Scan for the cell matching the given text and deliver its (X, Y) coordinate at center. 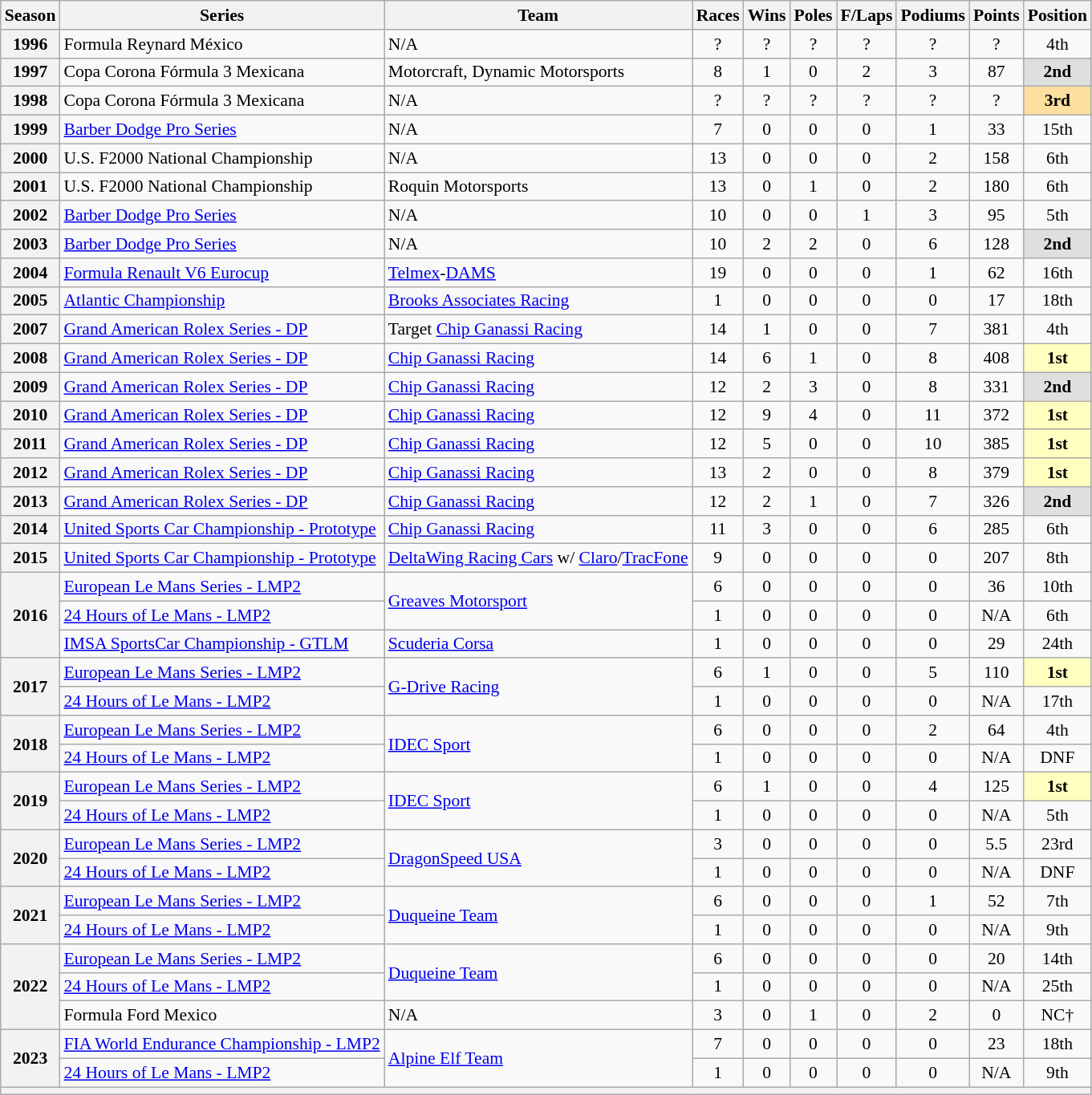
33 (997, 130)
2019 (30, 801)
2015 (30, 558)
125 (997, 787)
Team (538, 15)
15th (1057, 130)
2023 (30, 1059)
2022 (30, 987)
2001 (30, 187)
NC† (1057, 1016)
2010 (30, 416)
36 (997, 587)
2005 (30, 301)
2004 (30, 273)
1996 (30, 44)
23rd (1057, 844)
20 (997, 959)
2013 (30, 501)
Motorcraft, Dynamic Motorsports (538, 72)
52 (997, 902)
8th (1057, 558)
F/Laps (867, 15)
Telmex-DAMS (538, 273)
Series (221, 15)
331 (997, 387)
408 (997, 359)
2012 (30, 472)
379 (997, 472)
17 (997, 301)
Alpine Elf Team (538, 1059)
1999 (30, 130)
64 (997, 730)
2018 (30, 744)
23 (997, 1044)
2021 (30, 916)
Formula Ford Mexico (221, 1016)
Season (30, 15)
Brooks Associates Racing (538, 301)
24th (1057, 644)
IMSA SportsCar Championship - GTLM (221, 644)
2020 (30, 858)
2016 (30, 616)
2017 (30, 687)
372 (997, 416)
Wins (767, 15)
16th (1057, 273)
Scuderia Corsa (538, 644)
128 (997, 244)
2003 (30, 244)
FIA World Endurance Championship - LMP2 (221, 1044)
385 (997, 444)
10th (1057, 587)
285 (997, 529)
Position (1057, 15)
1997 (30, 72)
62 (997, 273)
17th (1057, 701)
2002 (30, 216)
5.5 (997, 844)
2008 (30, 359)
2014 (30, 529)
Formula Reynard México (221, 44)
DragonSpeed USA (538, 858)
Target Chip Ganassi Racing (538, 330)
3rd (1057, 101)
2011 (30, 444)
2009 (30, 387)
87 (997, 72)
Points (997, 15)
2000 (30, 158)
2007 (30, 330)
19 (718, 273)
207 (997, 558)
381 (997, 330)
Formula Renault V6 Eurocup (221, 273)
25th (1057, 987)
95 (997, 216)
14th (1057, 959)
Atlantic Championship (221, 301)
158 (997, 158)
180 (997, 187)
Podiums (932, 15)
Poles (813, 15)
DeltaWing Racing Cars w/ Claro/TracFone (538, 558)
G-Drive Racing (538, 687)
Roquin Motorsports (538, 187)
326 (997, 501)
110 (997, 673)
7th (1057, 902)
Greaves Motorsport (538, 602)
Races (718, 15)
1998 (30, 101)
29 (997, 644)
